Extract the [X, Y] coordinate from the center of the cell holding the provided text.  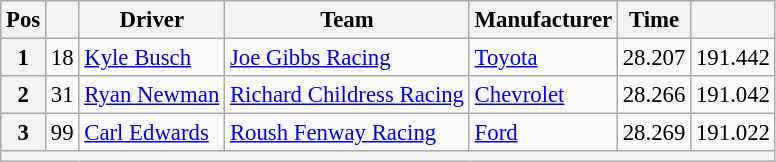
Kyle Busch [152, 58]
28.269 [654, 133]
2 [24, 95]
Carl Edwards [152, 133]
1 [24, 58]
99 [62, 133]
Roush Fenway Racing [348, 133]
Team [348, 20]
Ryan Newman [152, 95]
28.266 [654, 95]
Pos [24, 20]
Toyota [543, 58]
191.442 [734, 58]
28.207 [654, 58]
Joe Gibbs Racing [348, 58]
Driver [152, 20]
Time [654, 20]
Chevrolet [543, 95]
3 [24, 133]
Manufacturer [543, 20]
Ford [543, 133]
Richard Childress Racing [348, 95]
191.022 [734, 133]
18 [62, 58]
31 [62, 95]
191.042 [734, 95]
